Determine the (X, Y) coordinate at the center of the cell enclosing the given text.  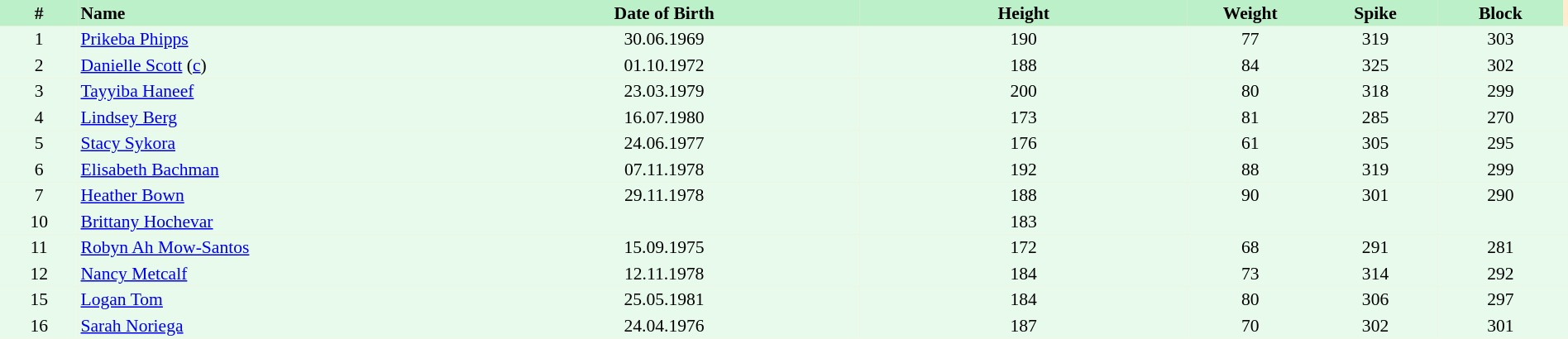
Elisabeth Bachman (273, 169)
68 (1250, 248)
88 (1250, 169)
Tayyiba Haneef (273, 91)
2 (39, 65)
290 (1500, 195)
11 (39, 248)
172 (1024, 248)
23.03.1979 (664, 91)
200 (1024, 91)
Weight (1250, 13)
6 (39, 169)
285 (1374, 117)
Brittany Hochevar (273, 222)
1 (39, 40)
Prikeba Phipps (273, 40)
303 (1500, 40)
306 (1374, 299)
Date of Birth (664, 13)
16.07.1980 (664, 117)
314 (1374, 274)
15.09.1975 (664, 248)
90 (1250, 195)
81 (1250, 117)
Name (273, 13)
25.05.1981 (664, 299)
15 (39, 299)
183 (1024, 222)
16 (39, 326)
Block (1500, 13)
01.10.1972 (664, 65)
190 (1024, 40)
70 (1250, 326)
07.11.1978 (664, 169)
4 (39, 117)
176 (1024, 144)
24.04.1976 (664, 326)
291 (1374, 248)
7 (39, 195)
29.11.1978 (664, 195)
Height (1024, 13)
305 (1374, 144)
Danielle Scott (c) (273, 65)
Spike (1374, 13)
270 (1500, 117)
# (39, 13)
187 (1024, 326)
73 (1250, 274)
Heather Bown (273, 195)
84 (1250, 65)
297 (1500, 299)
24.06.1977 (664, 144)
3 (39, 91)
Sarah Noriega (273, 326)
318 (1374, 91)
30.06.1969 (664, 40)
Lindsey Berg (273, 117)
292 (1500, 274)
325 (1374, 65)
77 (1250, 40)
Nancy Metcalf (273, 274)
192 (1024, 169)
173 (1024, 117)
295 (1500, 144)
12 (39, 274)
281 (1500, 248)
10 (39, 222)
61 (1250, 144)
5 (39, 144)
Logan Tom (273, 299)
Stacy Sykora (273, 144)
Robyn Ah Mow-Santos (273, 248)
12.11.1978 (664, 274)
